Output the (X, Y) coordinate of the center of the cell containing the given text.  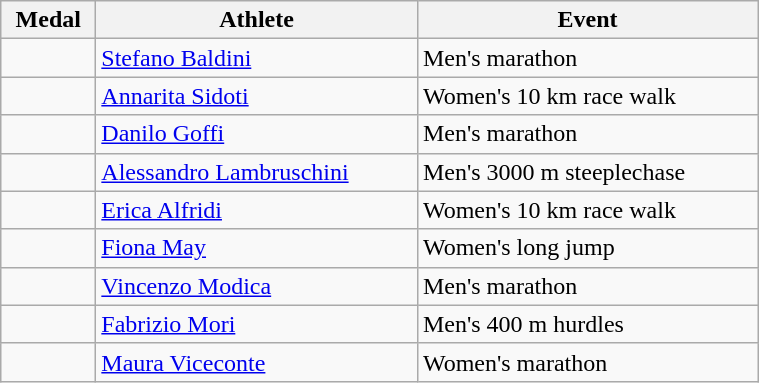
Danilo Goffi (257, 134)
Medal (48, 20)
Stefano Baldini (257, 58)
Vincenzo Modica (257, 286)
Women's marathon (587, 362)
Fabrizio Mori (257, 324)
Men's 400 m hurdles (587, 324)
Maura Viceconte (257, 362)
Fiona May (257, 248)
Erica Alfridi (257, 210)
Men's 3000 m steeplechase (587, 172)
Women's long jump (587, 248)
Event (587, 20)
Annarita Sidoti (257, 96)
Athlete (257, 20)
Alessandro Lambruschini (257, 172)
